Identify which cell holds the provided text, then report its [x, y] central coordinate. 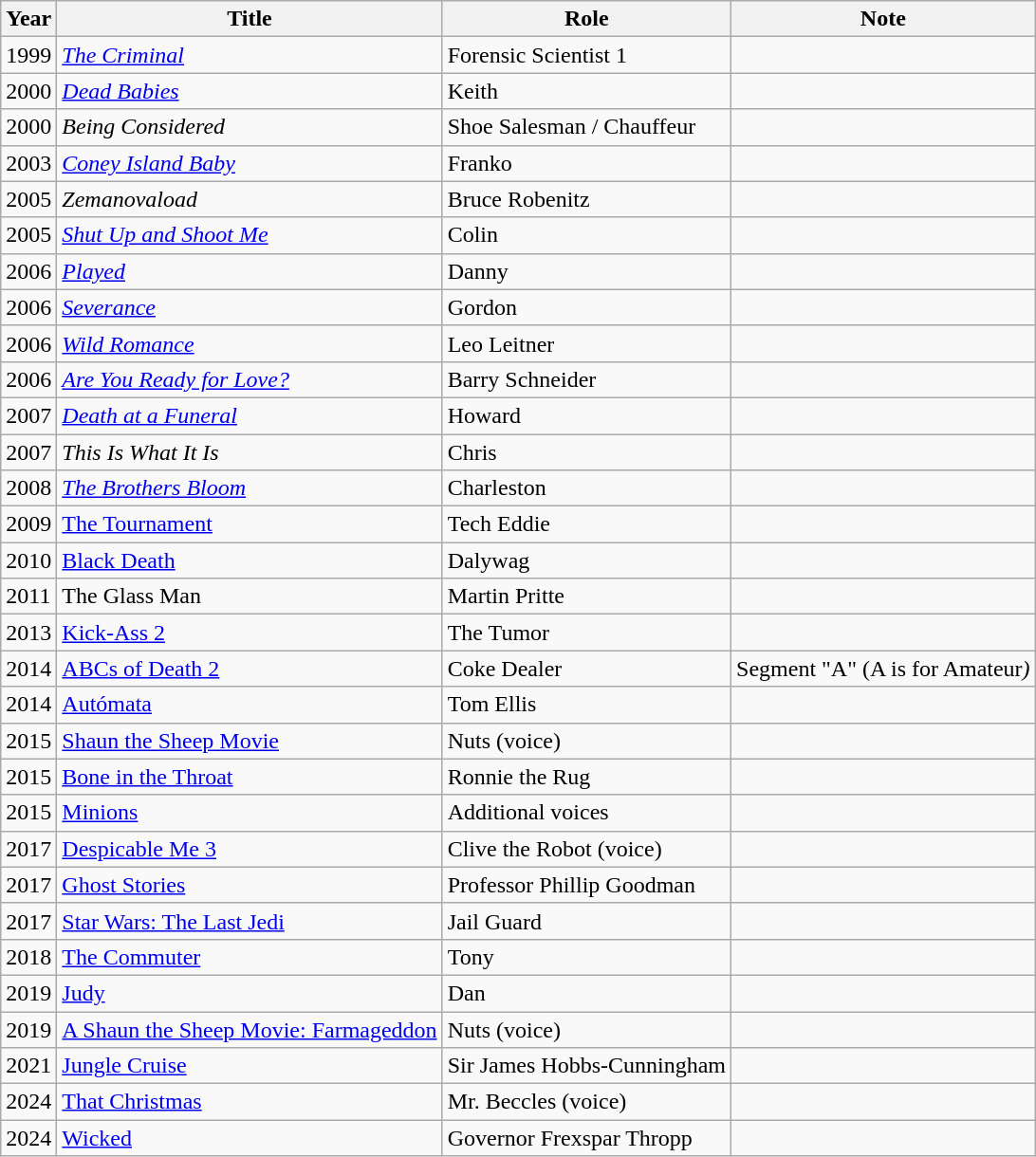
The Tournament [250, 524]
Professor Phillip Goodman [586, 885]
Severance [250, 307]
Played [250, 271]
Tech Eddie [586, 524]
The Tumor [586, 633]
Ghost Stories [250, 885]
Forensic Scientist 1 [586, 55]
2018 [28, 957]
Colin [586, 235]
Additional voices [586, 813]
Title [250, 19]
Clive the Robot (voice) [586, 849]
Shoe Salesman / Chauffeur [586, 127]
That Christmas [250, 1102]
Mr. Beccles (voice) [586, 1102]
Black Death [250, 560]
2008 [28, 488]
The Brothers Bloom [250, 488]
Judy [250, 993]
Howard [586, 415]
Despicable Me 3 [250, 849]
Jail Guard [586, 921]
2011 [28, 597]
Death at a Funeral [250, 415]
The Glass Man [250, 597]
Autómata [250, 705]
2003 [28, 163]
Tom Ellis [586, 705]
Zemanovaload [250, 199]
Franko [586, 163]
Bruce Robenitz [586, 199]
Charleston [586, 488]
Bone in the Throat [250, 777]
Ronnie the Rug [586, 777]
Governor Frexspar Thropp [586, 1138]
Segment "A" (A is for Amateur) [884, 669]
Coke Dealer [586, 669]
Year [28, 19]
Keith [586, 91]
Minions [250, 813]
2009 [28, 524]
2013 [28, 633]
Sir James Hobbs-Cunningham [586, 1066]
Coney Island Baby [250, 163]
Gordon [586, 307]
Dalywag [586, 560]
The Criminal [250, 55]
Danny [586, 271]
Jungle Cruise [250, 1066]
Kick-Ass 2 [250, 633]
A Shaun the Sheep Movie: Farmageddon [250, 1029]
Dan [586, 993]
2010 [28, 560]
Martin Pritte [586, 597]
Chris [586, 452]
Barry Schneider [586, 379]
2021 [28, 1066]
Wild Romance [250, 343]
Tony [586, 957]
Shaun the Sheep Movie [250, 741]
Dead Babies [250, 91]
ABCs of Death 2 [250, 669]
Role [586, 19]
Leo Leitner [586, 343]
The Commuter [250, 957]
Shut Up and Shoot Me [250, 235]
Wicked [250, 1138]
This Is What It Is [250, 452]
Star Wars: The Last Jedi [250, 921]
Being Considered [250, 127]
1999 [28, 55]
Are You Ready for Love? [250, 379]
Note [884, 19]
